Scan for the cell matching the given text and deliver its (x, y) coordinate at center. 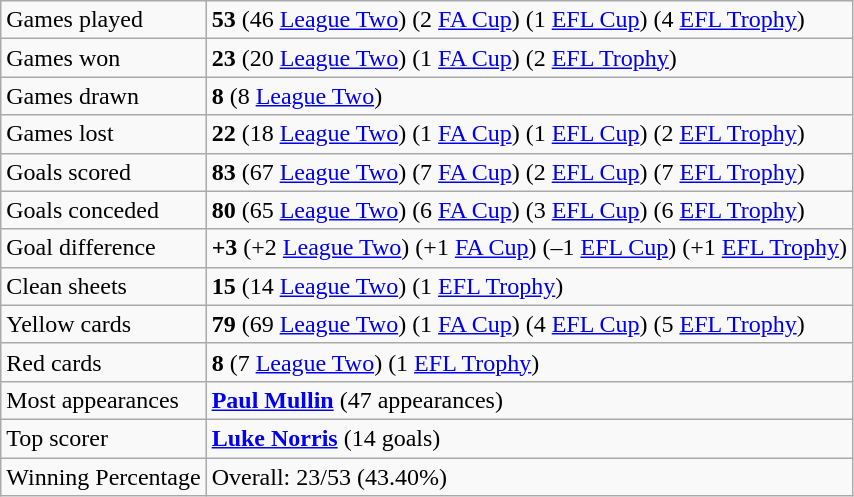
+3 (+2 League Two) (+1 FA Cup) (–1 EFL Cup) (+1 EFL Trophy) (529, 248)
15 (14 League Two) (1 EFL Trophy) (529, 286)
8 (7 League Two) (1 EFL Trophy) (529, 362)
Clean sheets (104, 286)
Games played (104, 20)
Most appearances (104, 400)
22 (18 League Two) (1 FA Cup) (1 EFL Cup) (2 EFL Trophy) (529, 134)
Goals conceded (104, 210)
23 (20 League Two) (1 FA Cup) (2 EFL Trophy) (529, 58)
Games drawn (104, 96)
Red cards (104, 362)
Yellow cards (104, 324)
83 (67 League Two) (7 FA Cup) (2 EFL Cup) (7 EFL Trophy) (529, 172)
Luke Norris (14 goals) (529, 438)
Games won (104, 58)
Winning Percentage (104, 477)
79 (69 League Two) (1 FA Cup) (4 EFL Cup) (5 EFL Trophy) (529, 324)
Top scorer (104, 438)
8 (8 League Two) (529, 96)
Games lost (104, 134)
Goals scored (104, 172)
Goal difference (104, 248)
Paul Mullin (47 appearances) (529, 400)
Overall: 23/53 (43.40%) (529, 477)
80 (65 League Two) (6 FA Cup) (3 EFL Cup) (6 EFL Trophy) (529, 210)
53 (46 League Two) (2 FA Cup) (1 EFL Cup) (4 EFL Trophy) (529, 20)
